Find where the given text appears and provide that cell's center as [x, y] coordinate. 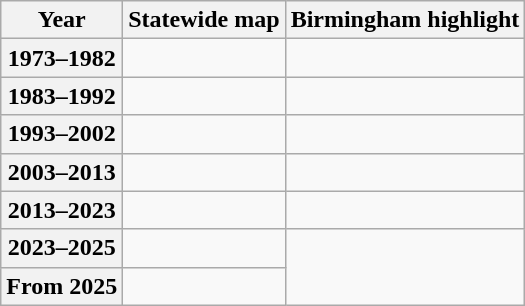
Year [62, 20]
1983–1992 [62, 96]
2023–2025 [62, 248]
Statewide map [204, 20]
1993–2002 [62, 134]
2013–2023 [62, 210]
1973–1982 [62, 58]
From 2025 [62, 286]
2003–2013 [62, 172]
Birmingham highlight [405, 20]
